Detect which cell encompasses the target text, then output its (x, y) center coordinate. 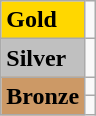
Gold (43, 20)
Silver (43, 58)
Bronze (43, 96)
